Search for the cell housing the specified text and yield its (X, Y) center coordinate. 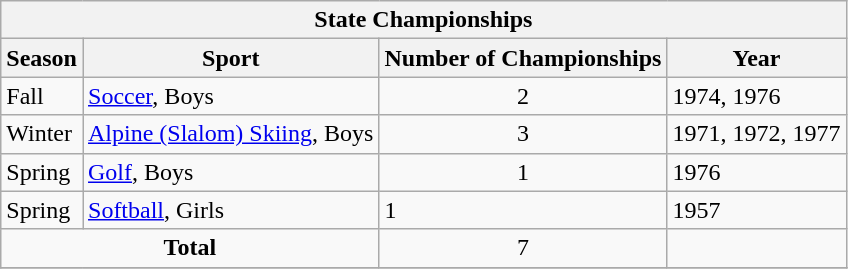
1974, 1976 (756, 96)
Golf, Boys (230, 172)
Total (190, 248)
1971, 1972, 1977 (756, 134)
Softball, Girls (230, 210)
Soccer, Boys (230, 96)
1976 (756, 172)
Alpine (Slalom) Skiing, Boys (230, 134)
1957 (756, 210)
Number of Championships (523, 58)
7 (523, 248)
Fall (42, 96)
Winter (42, 134)
2 (523, 96)
State Championships (424, 20)
Year (756, 58)
3 (523, 134)
Sport (230, 58)
Season (42, 58)
